Detect which cell encompasses the target text, then output its [x, y] center coordinate. 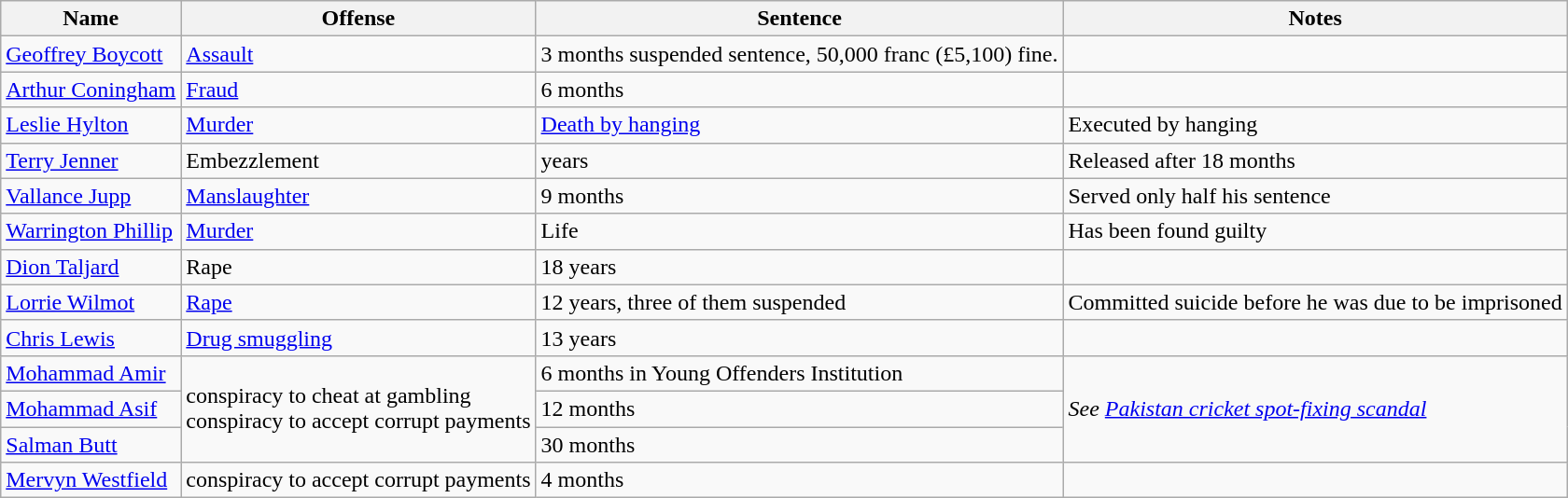
Vallance Jupp [91, 196]
Embezzlement [358, 160]
9 months [799, 196]
Lorrie Wilmot [91, 302]
Terry Jenner [91, 160]
12 months [799, 408]
18 years [799, 267]
12 years, three of them suspended [799, 302]
Name [91, 19]
6 months in Young Offenders Institution [799, 373]
4 months [799, 480]
Death by hanging [799, 125]
Warrington Phillip [91, 231]
3 months suspended sentence, 50,000 franc (£5,100) fine. [799, 54]
See Pakistan cricket spot-fixing scandal [1315, 408]
Fraud [358, 90]
years [799, 160]
Dion Taljard [91, 267]
Life [799, 231]
Released after 18 months [1315, 160]
30 months [799, 445]
conspiracy to cheat at gamblingconspiracy to accept corrupt payments [358, 408]
Notes [1315, 19]
conspiracy to accept corrupt payments [358, 480]
Salman Butt [91, 445]
Mervyn Westfield [91, 480]
Geoffrey Boycott [91, 54]
Mohammad Amir [91, 373]
Sentence [799, 19]
13 years [799, 338]
Mohammad Asif [91, 408]
Leslie Hylton [91, 125]
Has been found guilty [1315, 231]
Committed suicide before he was due to be imprisoned [1315, 302]
Drug smuggling [358, 338]
Arthur Coningham [91, 90]
6 months [799, 90]
Manslaughter [358, 196]
Served only half his sentence [1315, 196]
Assault [358, 54]
Executed by hanging [1315, 125]
Offense [358, 19]
Chris Lewis [91, 338]
